Capture the cell that displays the provided text and extract its (x, y) central coordinate. 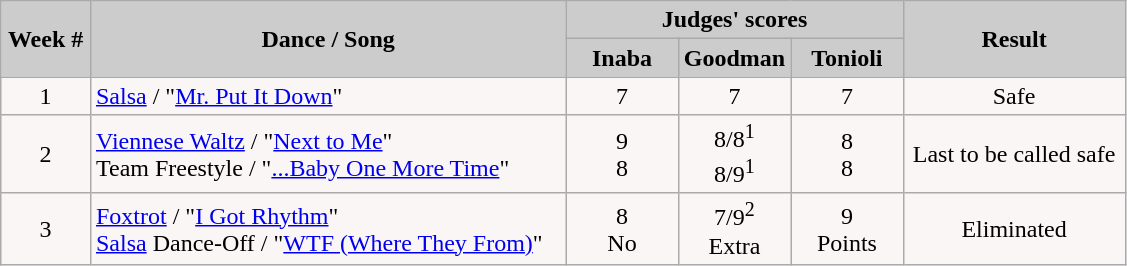
Foxtrot / "I Got Rhythm"Salsa Dance-Off / "WTF (Where They From)" (328, 229)
Goodman (734, 58)
Salsa / "Mr. Put It Down" (328, 96)
Dance / Song (328, 39)
8No (622, 229)
9Points (847, 229)
98 (622, 154)
Viennese Waltz / "Next to Me"Team Freestyle / "...Baby One More Time" (328, 154)
Week # (46, 39)
Safe (1014, 96)
88 (847, 154)
Tonioli (847, 58)
Last to be called safe (1014, 154)
Eliminated (1014, 229)
Result (1014, 39)
3 (46, 229)
1 (46, 96)
2 (46, 154)
8/818/91 (734, 154)
7/92Extra (734, 229)
Judges' scores (734, 20)
Inaba (622, 58)
